Extract the (x, y) coordinate from the center of the cell holding the provided text.  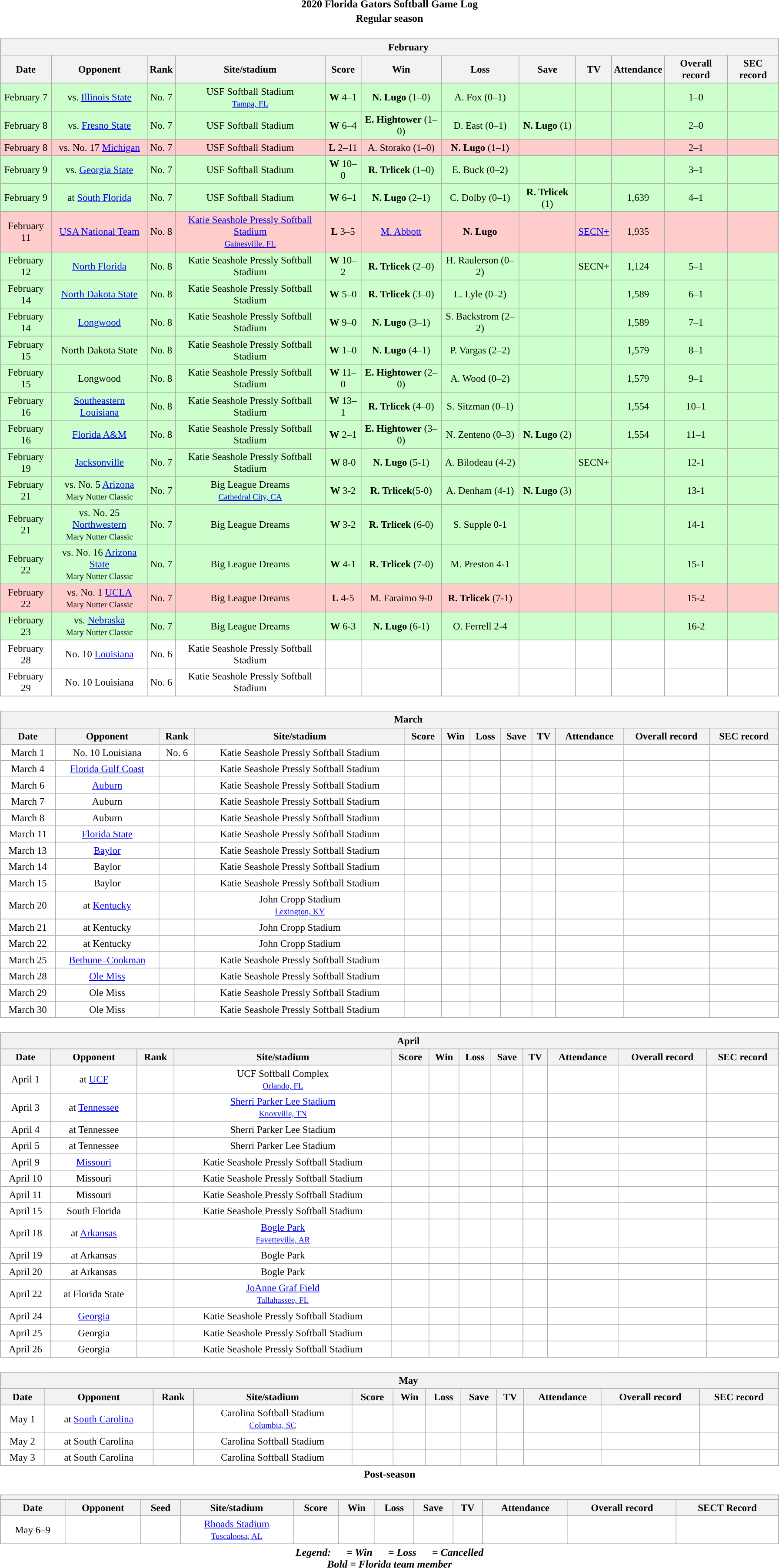
1,935 (638, 232)
March 20 (28, 905)
W 8-0 (343, 463)
April 19 (26, 1255)
R. Trlicek (7-0) (401, 564)
2–1 (696, 148)
Florida Gulf Coast (107, 769)
2–0 (696, 125)
UCF Softball ComplexOrlando, FL (283, 1079)
N. Lugo (3) (547, 490)
N. Lugo (2–1) (401, 198)
N. Lugo (3–1) (401, 322)
vs. No. 1 UCLAMary Nutter Classic (99, 598)
R. Trlicek (6-0) (401, 524)
April 18 (26, 1234)
May 6–9 (33, 1530)
E. Buck (0–2) (480, 170)
May (389, 1380)
Florida A&M (99, 435)
1,124 (638, 266)
March 4 (28, 769)
April 3 (26, 1107)
at South Florida (99, 198)
15-1 (696, 564)
W 6–4 (343, 125)
March 6 (28, 785)
N. Lugo (480, 232)
W 1–0 (343, 350)
W 11–0 (343, 378)
Carolina Softball StadiumColumbia, SC (273, 1419)
March 25 (28, 960)
JoAnne Graf FieldTallahassee, FL (283, 1294)
S. Supple 0-1 (480, 524)
6–1 (696, 294)
Florida State (107, 834)
11–1 (696, 435)
W 4-1 (343, 564)
5–1 (696, 266)
April 1 (26, 1079)
at UCF (94, 1079)
April 22 (26, 1294)
E. Hightower (2–0) (401, 378)
E. Hightower (3–0) (401, 435)
SECT Record (727, 1508)
April 10 (26, 1178)
3–1 (696, 170)
16-2 (696, 626)
February 23 (26, 626)
Big League DreamsCathedral City, CA (250, 490)
E. Hightower (1–0) (401, 125)
W 5–0 (343, 294)
February (389, 47)
14-1 (696, 524)
A. Denham (4-1) (480, 490)
W 10–0 (343, 170)
W 10–2 (343, 266)
March 21 (28, 928)
April 4 (26, 1129)
May 1 (23, 1419)
R. Trlicek (4–0) (401, 406)
Seed (161, 1508)
H. Raulerson (0–2) (480, 266)
vs. No. 5 ArizonaMary Nutter Classic (99, 490)
A. Storako (1–0) (401, 148)
vs. Fresno State (99, 125)
R. Trlicek (2–0) (401, 266)
Sherri Parker Lee StadiumKnoxville, TN (283, 1107)
S. Sitzman (0–1) (480, 406)
April 15 (26, 1211)
John Cropp StadiumLexington, KY (300, 905)
P. Vargas (2–2) (480, 350)
M. Abbott (401, 232)
R. Trlicek (1–0) (401, 170)
May 2 (23, 1441)
vs. Georgia State (99, 170)
A. Fox (0–1) (480, 97)
C. Dolby (0–1) (480, 198)
vs. Illinois State (99, 97)
April 20 (26, 1272)
March 11 (28, 834)
S. Backstrom (2–2) (480, 322)
vs. NebraskaMary Nutter Classic (99, 626)
Bogle ParkFayetteville, AR (283, 1234)
W 6–1 (343, 198)
March 13 (28, 850)
4–1 (696, 198)
M. Preston 4-1 (480, 564)
February 28 (26, 655)
R. Trlicek (3–0) (401, 294)
L. Lyle (0–2) (480, 294)
A. Bilodeau (4-2) (480, 463)
Southeastern Louisiana (99, 406)
March (389, 719)
February 19 (26, 463)
N. Lugo (4–1) (401, 350)
March 14 (28, 867)
February 12 (26, 266)
10–1 (696, 406)
D. East (0–1) (480, 125)
L 2–11 (343, 148)
April 5 (26, 1146)
1,639 (638, 198)
February 7 (26, 97)
March 22 (28, 944)
vs. No. 25 NorthwesternMary Nutter Classic (99, 524)
USA National Team (99, 232)
7–1 (696, 322)
at Florida State (94, 1294)
12-1 (696, 463)
February 11 (26, 232)
April 11 (26, 1195)
Bethune–Cookman (107, 960)
N. Lugo (2) (547, 435)
March 1 (28, 752)
13-1 (696, 490)
April 25 (26, 1332)
April 24 (26, 1316)
March 28 (28, 976)
April 9 (26, 1162)
Katie Seashole Pressly Softball StadiumGainesville, FL (250, 232)
M. Faraimo 9-0 (401, 598)
R. Trlicek(5-0) (401, 490)
W 13–1 (343, 406)
February 29 (26, 682)
Rhoads StadiumTuscaloosa, AL (236, 1530)
L 3–5 (343, 232)
15-2 (696, 598)
R. Trlicek (7-1) (480, 598)
March 7 (28, 801)
R. Trlicek (1) (547, 198)
N. Zenteno (0–3) (480, 435)
N. Lugo (6-1) (401, 626)
W 2–1 (343, 435)
March 29 (28, 993)
W 9–0 (343, 322)
South Florida (94, 1211)
N. Lugo (1) (547, 125)
N. Lugo (1–0) (401, 97)
N. Lugo (5-1) (401, 463)
March 15 (28, 883)
L 4-5 (343, 598)
April 26 (26, 1349)
March 8 (28, 818)
USF Softball StadiumTampa, FL (250, 97)
N. Lugo (1–1) (480, 148)
vs. No. 16 Arizona StateMary Nutter Classic (99, 564)
April (389, 1041)
vs. No. 17 Michigan (99, 148)
1–0 (696, 97)
March 30 (28, 1009)
O. Ferrell 2-4 (480, 626)
W 6-3 (343, 626)
A. Wood (0–2) (480, 378)
9–1 (696, 378)
North Florida (99, 266)
W 4–1 (343, 97)
May 3 (23, 1458)
8–1 (696, 350)
Jacksonville (99, 463)
